Locate the cell with the specified text and output its [x, y] center coordinate. 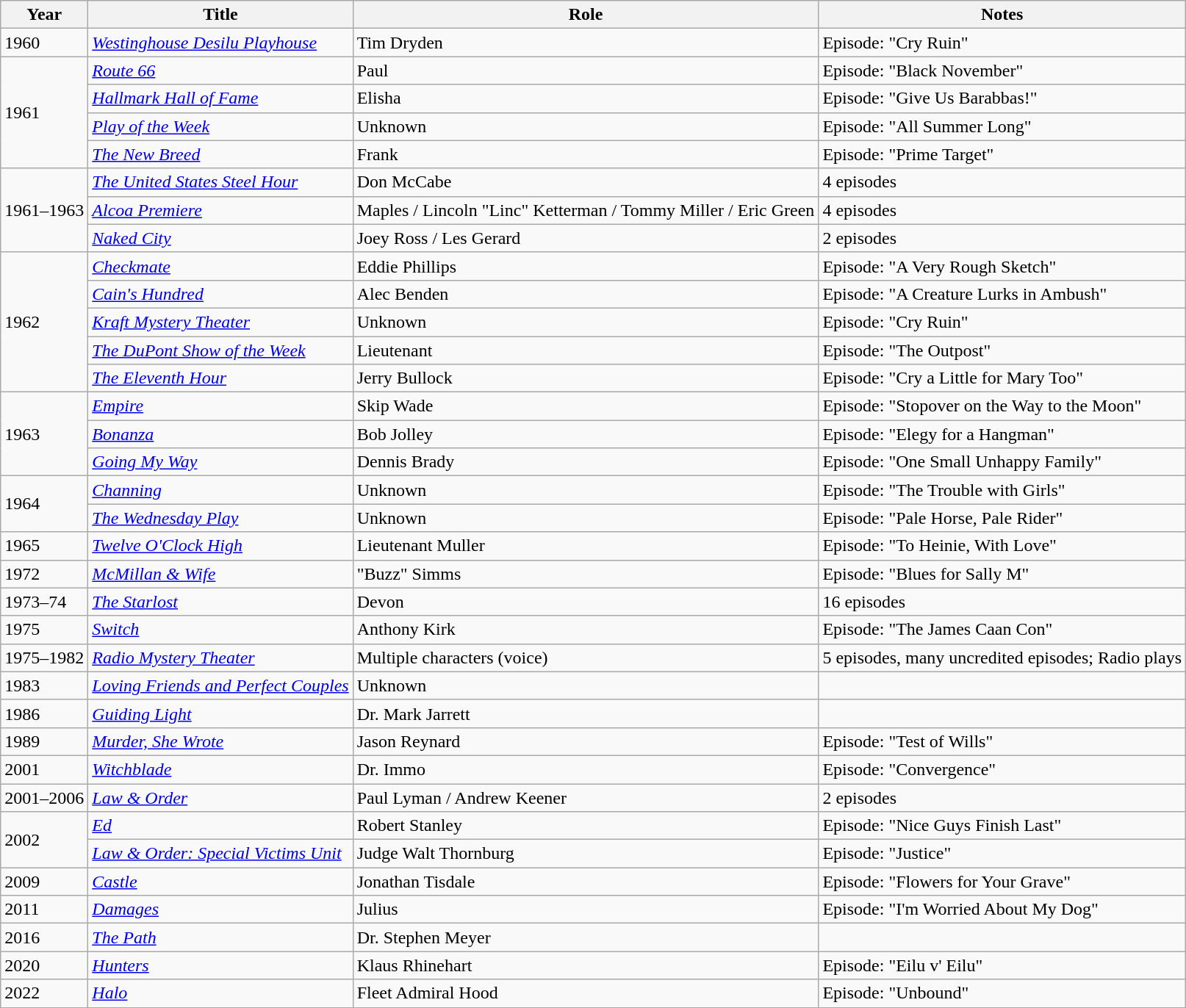
2009 [44, 882]
Episode: "To Heinie, With Love" [1002, 546]
Robert Stanley [586, 826]
Jason Reynard [586, 741]
Episode: "The Outpost" [1002, 350]
1963 [44, 434]
Westinghouse Desilu Playhouse [220, 43]
Episode: "Nice Guys Finish Last" [1002, 826]
Episode: "All Summer Long" [1002, 126]
Episode: "A Creature Lurks in Ambush" [1002, 294]
Episode: "Black November" [1002, 71]
Law & Order: Special Victims Unit [220, 854]
Jonathan Tisdale [586, 882]
Klaus Rhinehart [586, 965]
Maples / Lincoln "Linc" Ketterman / Tommy Miller / Eric Green [586, 210]
16 episodes [1002, 602]
2011 [44, 910]
Dr. Mark Jarrett [586, 713]
Don McCabe [586, 182]
Channing [220, 490]
Twelve O'Clock High [220, 546]
Hunters [220, 965]
Route 66 [220, 71]
Dr. Stephen Meyer [586, 937]
Judge Walt Thornburg [586, 854]
Paul [586, 71]
1961 [44, 112]
Lieutenant Muller [586, 546]
Paul Lyman / Andrew Keener [586, 797]
Dennis Brady [586, 462]
Title [220, 15]
Loving Friends and Perfect Couples [220, 685]
Joey Ross / Les Gerard [586, 238]
Castle [220, 882]
"Buzz" Simms [586, 574]
1964 [44, 504]
Witchblade [220, 769]
Episode: "Blues for Sally M" [1002, 574]
The New Breed [220, 154]
Bob Jolley [586, 434]
1983 [44, 685]
Law & Order [220, 797]
Fleet Admiral Hood [586, 993]
The Eleventh Hour [220, 378]
Episode: "Give Us Barabbas!" [1002, 98]
Murder, She Wrote [220, 741]
Episode: "Flowers for Your Grave" [1002, 882]
Play of the Week [220, 126]
Skip Wade [586, 406]
Alcoa Premiere [220, 210]
1986 [44, 713]
1975–1982 [44, 658]
2016 [44, 937]
Episode: "One Small Unhappy Family" [1002, 462]
Episode: "Convergence" [1002, 769]
Hallmark Hall of Fame [220, 98]
Radio Mystery Theater [220, 658]
Year [44, 15]
Episode: "I'm Worried About My Dog" [1002, 910]
Episode: "Prime Target" [1002, 154]
Devon [586, 602]
Notes [1002, 15]
Multiple characters (voice) [586, 658]
1972 [44, 574]
Episode: "Justice" [1002, 854]
2002 [44, 840]
Jerry Bullock [586, 378]
Episode: "The Trouble with Girls" [1002, 490]
Episode: "Elegy for a Hangman" [1002, 434]
Episode: "Cry a Little for Mary Too" [1002, 378]
1960 [44, 43]
Eddie Phillips [586, 266]
5 episodes, many uncredited episodes; Radio plays [1002, 658]
Tim Dryden [586, 43]
Going My Way [220, 462]
The Path [220, 937]
Anthony Kirk [586, 630]
Alec Benden [586, 294]
Bonanza [220, 434]
1975 [44, 630]
Role [586, 15]
Empire [220, 406]
2020 [44, 965]
Episode: "A Very Rough Sketch" [1002, 266]
1973–74 [44, 602]
The United States Steel Hour [220, 182]
Ed [220, 826]
The Wednesday Play [220, 518]
Episode: "Stopover on the Way to the Moon" [1002, 406]
Episode: "Test of Wills" [1002, 741]
Damages [220, 910]
Guiding Light [220, 713]
The DuPont Show of the Week [220, 350]
Lieutenant [586, 350]
Naked City [220, 238]
Elisha [586, 98]
McMillan & Wife [220, 574]
1989 [44, 741]
2001–2006 [44, 797]
Episode: "Unbound" [1002, 993]
1965 [44, 546]
Dr. Immo [586, 769]
Kraft Mystery Theater [220, 322]
Frank [586, 154]
Julius [586, 910]
The Starlost [220, 602]
2022 [44, 993]
Checkmate [220, 266]
Switch [220, 630]
Episode: "Pale Horse, Pale Rider" [1002, 518]
1962 [44, 322]
2001 [44, 769]
Episode: "The James Caan Con" [1002, 630]
Halo [220, 993]
Episode: "Eilu v' Eilu" [1002, 965]
Cain's Hundred [220, 294]
1961–1963 [44, 210]
